Pinpoint the cell where the given text exists, returning its [X, Y] midpoint coordinate. 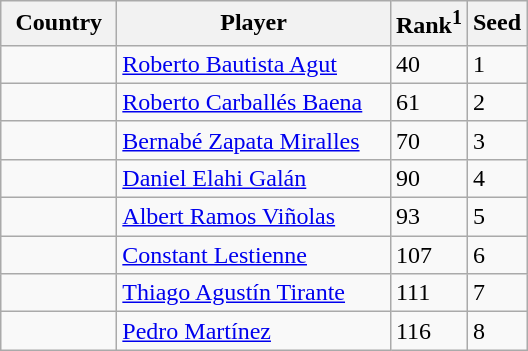
2 [496, 102]
7 [496, 293]
Thiago Agustín Tirante [254, 293]
70 [428, 140]
Constant Lestienne [254, 255]
Albert Ramos Viñolas [254, 217]
Daniel Elahi Galán [254, 178]
93 [428, 217]
6 [496, 255]
Player [254, 24]
Seed [496, 24]
1 [496, 64]
Bernabé Zapata Miralles [254, 140]
90 [428, 178]
8 [496, 331]
Roberto Carballés Baena [254, 102]
4 [496, 178]
107 [428, 255]
Country [59, 24]
40 [428, 64]
Roberto Bautista Agut [254, 64]
5 [496, 217]
61 [428, 102]
Pedro Martínez [254, 331]
116 [428, 331]
111 [428, 293]
Rank1 [428, 24]
3 [496, 140]
